Output the (x, y) coordinate of the center of the cell containing the given text.  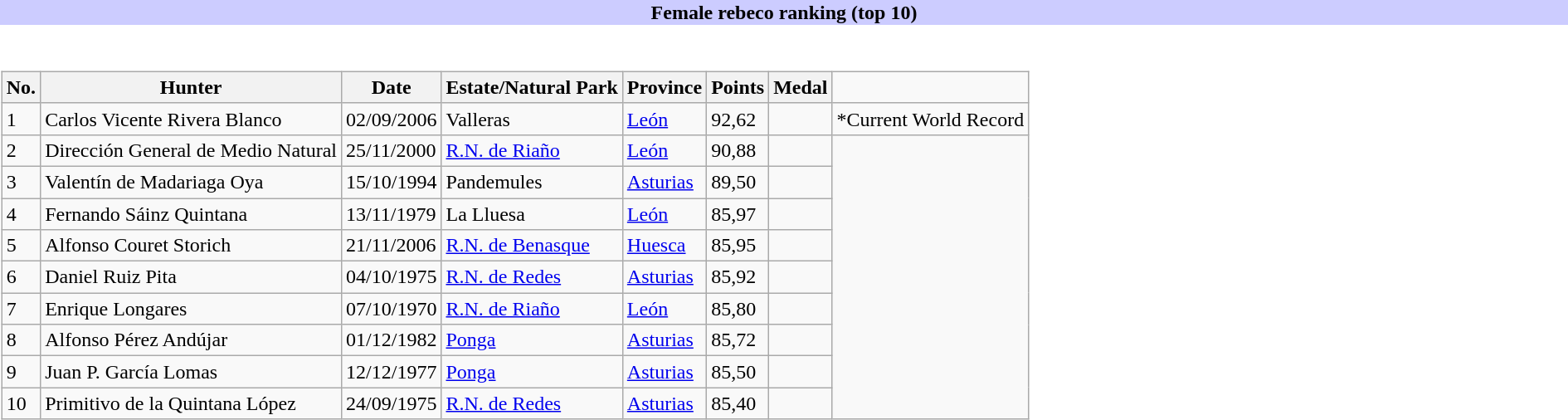
1 (21, 119)
Date (392, 87)
Dirección General de Medio Natural (191, 150)
85,80 (738, 309)
5 (21, 246)
Hunter (191, 87)
04/10/1975 (392, 277)
12/12/1977 (392, 372)
4 (21, 213)
15/10/1994 (392, 182)
Huesca (664, 246)
7 (21, 309)
24/09/1975 (392, 403)
Valentín de Madariaga Oya (191, 182)
Alfonso Pérez Andújar (191, 340)
21/11/2006 (392, 246)
9 (21, 372)
Fernando Sáinz Quintana (191, 213)
85,40 (738, 403)
10 (21, 403)
Female rebeco ranking (top 10) (784, 12)
Carlos Vicente Rivera Blanco (191, 119)
85,50 (738, 372)
8 (21, 340)
Daniel Ruiz Pita (191, 277)
85,92 (738, 277)
Estate/Natural Park (532, 87)
85,97 (738, 213)
Alfonso Couret Storich (191, 246)
*Current World Record (931, 119)
85,95 (738, 246)
6 (21, 277)
92,62 (738, 119)
13/11/1979 (392, 213)
Primitivo de la Quintana López (191, 403)
Enrique Longares (191, 309)
2 (21, 150)
Province (664, 87)
Medal (801, 87)
3 (21, 182)
La Lluesa (532, 213)
85,72 (738, 340)
Valleras (532, 119)
02/09/2006 (392, 119)
89,50 (738, 182)
07/10/1970 (392, 309)
90,88 (738, 150)
No. (21, 87)
01/12/1982 (392, 340)
R.N. de Benasque (532, 246)
Juan P. García Lomas (191, 372)
Pandemules (532, 182)
Points (738, 87)
25/11/2000 (392, 150)
